For the text-containing cell, return its midpoint in [X, Y] coordinate format. 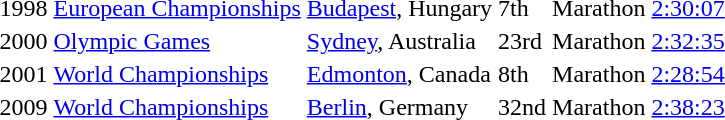
8th [522, 74]
Sydney, Australia [399, 41]
Edmonton, Canada [399, 74]
23rd [522, 41]
Olympic Games [177, 41]
World Championships [177, 74]
